Output the (X, Y) coordinate of the center of the cell containing the given text.  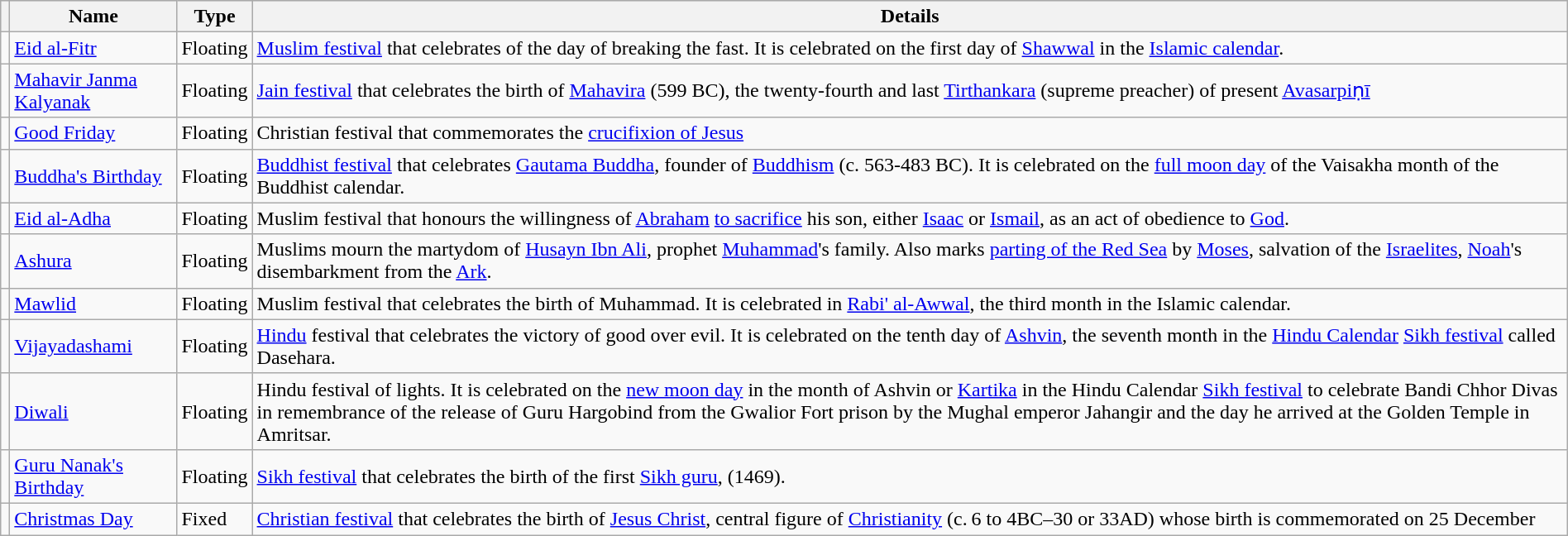
Type (215, 17)
Buddha's Birthday (93, 175)
Eid al-Fitr (93, 48)
Vijayadashami (93, 346)
Fixed (215, 519)
Name (93, 17)
Good Friday (93, 133)
Ashura (93, 261)
Details (910, 17)
Christmas Day (93, 519)
Mawlid (93, 304)
Christian festival that commemorates the crucifixion of Jesus (910, 133)
Muslim festival that celebrates of the day of breaking the fast. It is celebrated on the first day of Shawwal in the Islamic calendar. (910, 48)
Muslim festival that celebrates the birth of Muhammad. It is celebrated in Rabi' al-Awwal, the third month in the Islamic calendar. (910, 304)
Sikh festival that celebrates the birth of the first Sikh guru, (1469). (910, 476)
Muslim festival that honours the willingness of Abraham to sacrifice his son, either Isaac or Ismail, as an act of obedience to God. (910, 218)
Jain festival that celebrates the birth of Mahavira (599 BC), the twenty-fourth and last Tirthankara (supreme preacher) of present Avasarpiṇī (910, 91)
Eid al-Adha (93, 218)
Guru Nanak's Birthday (93, 476)
Diwali (93, 411)
Mahavir Janma Kalyanak (93, 91)
